For the text-containing cell, return its midpoint in (x, y) coordinate format. 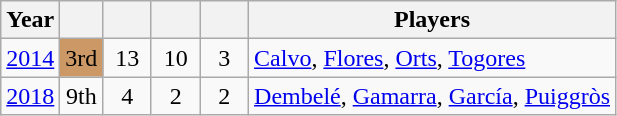
9th (82, 96)
3rd (82, 58)
2018 (30, 96)
4 (128, 96)
Calvo, Flores, Orts, Togores (432, 58)
10 (176, 58)
3 (224, 58)
Players (432, 20)
Dembelé, Gamarra, García, Puiggròs (432, 96)
13 (128, 58)
Year (30, 20)
2014 (30, 58)
